Search for the cell housing the specified text and yield its (x, y) center coordinate. 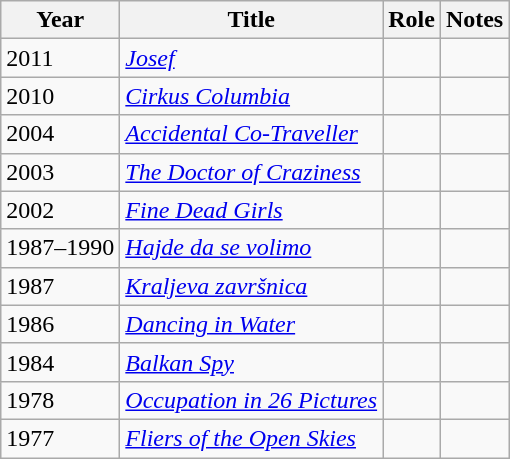
Balkan Spy (252, 362)
1977 (60, 438)
1978 (60, 400)
Year (60, 20)
1986 (60, 324)
2002 (60, 210)
1987 (60, 286)
Kraljeva završnica (252, 286)
Fine Dead Girls (252, 210)
Dancing in Water (252, 324)
1987–1990 (60, 248)
Occupation in 26 Pictures (252, 400)
Josef (252, 58)
2010 (60, 96)
Title (252, 20)
2011 (60, 58)
1984 (60, 362)
The Doctor of Craziness (252, 172)
Notes (474, 20)
Fliers of the Open Skies (252, 438)
Accidental Co-Traveller (252, 134)
2003 (60, 172)
Role (412, 20)
2004 (60, 134)
Cirkus Columbia (252, 96)
Hajde da se volimo (252, 248)
